Capture the cell that displays the provided text and extract its [X, Y] central coordinate. 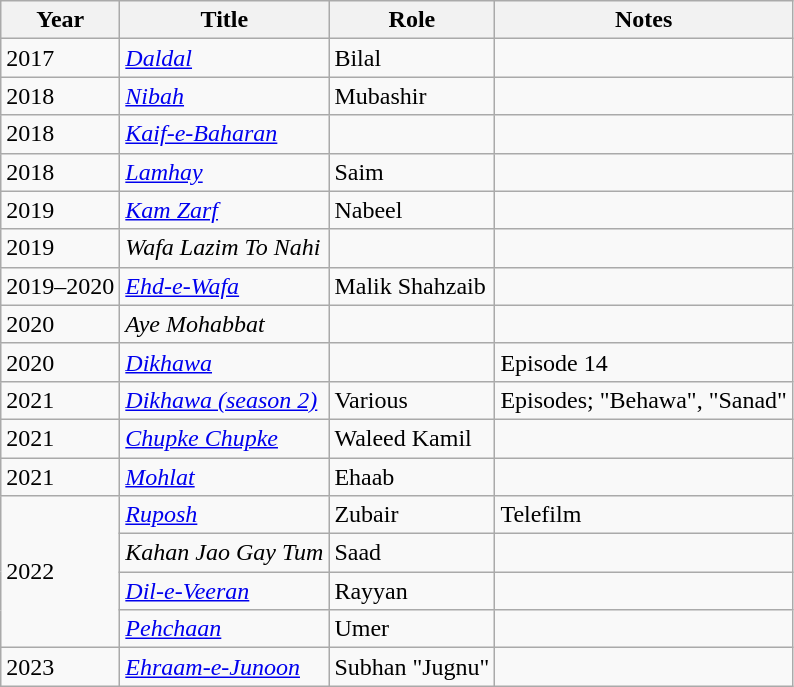
Nabeel [412, 210]
Dikhawa [224, 362]
Notes [644, 20]
Rayyan [412, 591]
2022 [60, 572]
Year [60, 20]
2017 [60, 58]
Dikhawa (season 2) [224, 400]
Ehraam-e-Junoon [224, 667]
Dil-e-Veeran [224, 591]
2023 [60, 667]
Subhan "Jugnu" [412, 667]
Title [224, 20]
Mohlat [224, 477]
Pehchaan [224, 629]
Zubair [412, 515]
Kahan Jao Gay Tum [224, 553]
2019–2020 [60, 286]
Mubashir [412, 96]
Ehd-e-Wafa [224, 286]
Malik Shahzaib [412, 286]
Wafa Lazim To Nahi [224, 248]
Bilal [412, 58]
Waleed Kamil [412, 438]
Episodes; "Behawa", "Sanad" [644, 400]
Daldal [224, 58]
Saad [412, 553]
Chupke Chupke [224, 438]
Lamhay [224, 172]
Telefilm [644, 515]
Umer [412, 629]
Aye Mohabbat [224, 324]
Ruposh [224, 515]
Saim [412, 172]
Various [412, 400]
Role [412, 20]
Kaif-e-Baharan [224, 134]
Nibah [224, 96]
Kam Zarf [224, 210]
Ehaab [412, 477]
Episode 14 [644, 362]
